Detect which cell encompasses the target text, then output its (x, y) center coordinate. 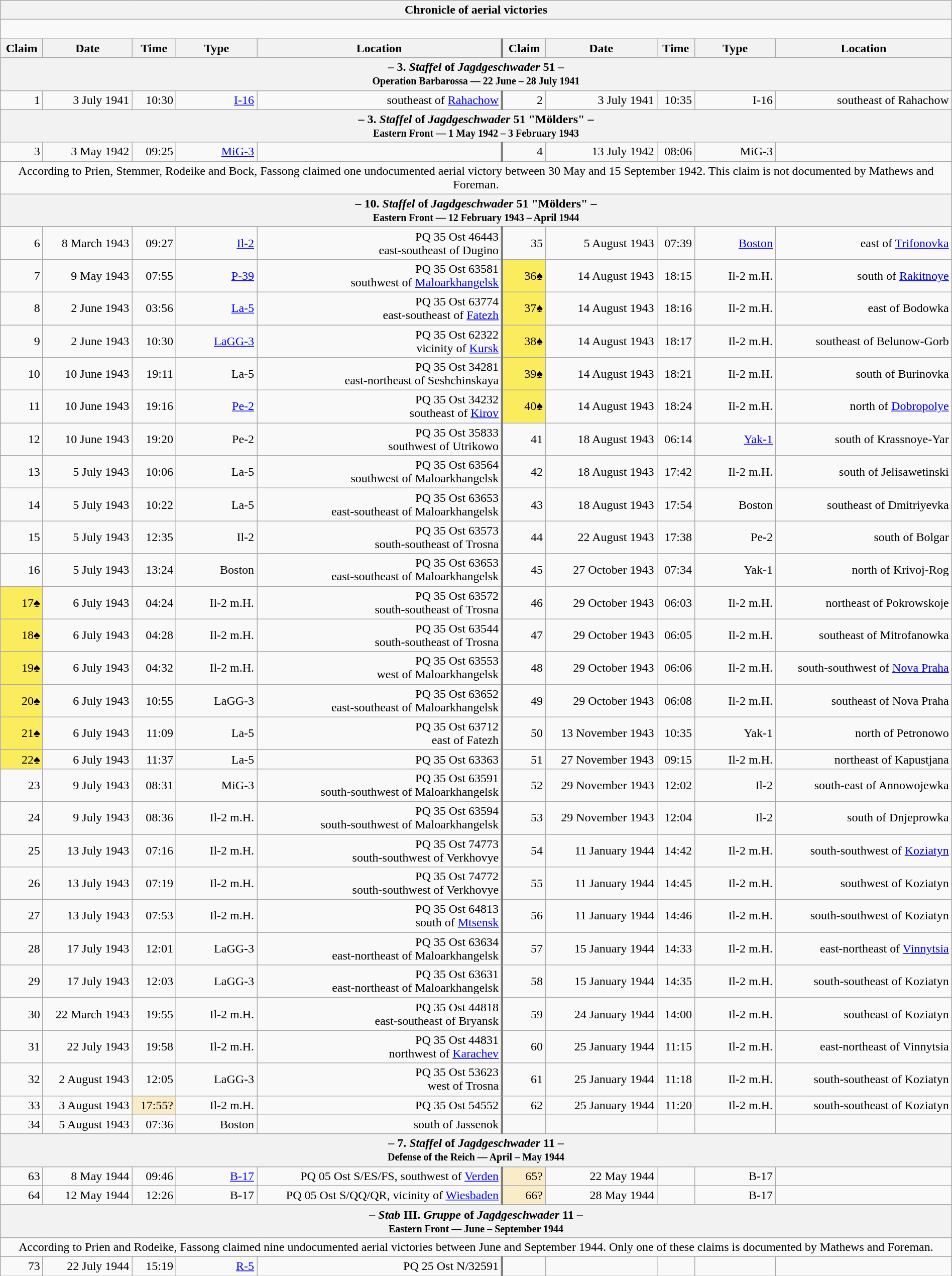
12:35 (154, 538)
46 (524, 603)
PQ 35 Ost 63573 south-southeast of Trosna (380, 538)
62 (524, 1105)
3 May 1942 (87, 152)
9 May 1943 (87, 275)
18:15 (676, 275)
22♠ (22, 759)
PQ 35 Ost 63363 (380, 759)
10:55 (154, 700)
PQ 35 Ost 53623 west of Trosna (380, 1079)
northeast of Pokrowskoje (864, 603)
12:26 (154, 1195)
42 (524, 472)
8 May 1944 (87, 1176)
18:17 (676, 341)
12:04 (676, 818)
08:36 (154, 818)
2 August 1943 (87, 1079)
56 (524, 916)
PQ 25 Ost N/32591 (380, 1266)
north of Dobropolye (864, 407)
PQ 35 Ost 63544 south-southeast of Trosna (380, 635)
03:56 (154, 308)
38♠ (524, 341)
34 (22, 1124)
40♠ (524, 407)
07:39 (676, 243)
21♠ (22, 733)
23 (22, 785)
PQ 35 Ost 34232 southeast of Kirov (380, 407)
16 (22, 570)
04:32 (154, 668)
11:18 (676, 1079)
7 (22, 275)
11 (22, 407)
southeast of Belunow-Gorb (864, 341)
55 (524, 883)
29 (22, 982)
southeast of Dmitriyevka (864, 504)
12:05 (154, 1079)
44 (524, 538)
50 (524, 733)
28 (22, 948)
– 3. Staffel of Jagdgeschwader 51 "Mölders" –Eastern Front — 1 May 1942 – 3 February 1943 (476, 126)
09:15 (676, 759)
19♠ (22, 668)
– Stab III. Gruppe of Jagdgeschwader 11 –Eastern Front — June – September 1944 (476, 1221)
12:02 (676, 785)
32 (22, 1079)
18:21 (676, 374)
14:45 (676, 883)
09:27 (154, 243)
17:55? (154, 1105)
southeast of Koziatyn (864, 1014)
PQ 35 Ost 54552 (380, 1105)
22 July 1944 (87, 1266)
19:16 (154, 407)
27 October 1943 (601, 570)
24 January 1944 (601, 1014)
64 (22, 1195)
53 (524, 818)
11:15 (676, 1047)
11:09 (154, 733)
73 (22, 1266)
12 (22, 439)
07:55 (154, 275)
15 (22, 538)
09:46 (154, 1176)
southeast of Mitrofanowka (864, 635)
19:55 (154, 1014)
14 (22, 504)
8 (22, 308)
06:08 (676, 700)
18♠ (22, 635)
4 (524, 152)
10 (22, 374)
14:33 (676, 948)
57 (524, 948)
27 (22, 916)
PQ 35 Ost 63553 west of Maloarkhangelsk (380, 668)
10:06 (154, 472)
14:35 (676, 982)
19:20 (154, 439)
36♠ (524, 275)
3 August 1943 (87, 1105)
07:53 (154, 916)
3 (22, 152)
south of Jelisawetinski (864, 472)
PQ 35 Ost 63564 southwest of Maloarkhangelsk (380, 472)
06:03 (676, 603)
60 (524, 1047)
59 (524, 1014)
61 (524, 1079)
25 (22, 850)
PQ 35 Ost 63774 east-southeast of Fatezh (380, 308)
18:24 (676, 407)
22 July 1943 (87, 1047)
south-southwest of Nova Praha (864, 668)
22 August 1943 (601, 538)
12:01 (154, 948)
07:19 (154, 883)
south of Burinovka (864, 374)
35 (524, 243)
10:22 (154, 504)
PQ 35 Ost 64813 south of Mtsensk (380, 916)
24 (22, 818)
PQ 35 Ost 62322vicinity of Kursk (380, 341)
south of Dnjeprowka (864, 818)
19:58 (154, 1047)
13 July 1942 (601, 152)
22 May 1944 (601, 1176)
06:05 (676, 635)
17:54 (676, 504)
07:36 (154, 1124)
39♠ (524, 374)
63 (22, 1176)
8 March 1943 (87, 243)
54 (524, 850)
14:00 (676, 1014)
13 November 1943 (601, 733)
27 November 1943 (601, 759)
04:28 (154, 635)
31 (22, 1047)
PQ 35 Ost 63594 south-southwest of Maloarkhangelsk (380, 818)
PQ 35 Ost 63712 east of Fatezh (380, 733)
06:06 (676, 668)
04:24 (154, 603)
PQ 35 Ost 44831 northwest of Karachev (380, 1047)
2 (524, 100)
65? (524, 1176)
09:25 (154, 152)
PQ 35 Ost 63572 south-southeast of Trosna (380, 603)
PQ 35 Ost 74773 south-southwest of Verkhovye (380, 850)
southwest of Koziatyn (864, 883)
south of Jassenok (380, 1124)
PQ 35 Ost 46443 east-southeast of Dugino (380, 243)
33 (22, 1105)
– 10. Staffel of Jagdgeschwader 51 "Mölders" –Eastern Front — 12 February 1943 – April 1944 (476, 210)
52 (524, 785)
45 (524, 570)
southeast of Nova Praha (864, 700)
11:20 (676, 1105)
north of Krivoj-Rog (864, 570)
08:31 (154, 785)
R-5 (217, 1266)
north of Petronowo (864, 733)
PQ 35 Ost 63634 east-northeast of Maloarkhangelsk (380, 948)
14:42 (676, 850)
south of Bolgar (864, 538)
south of Rakitnoye (864, 275)
PQ 35 Ost 44818 east-southeast of Bryansk (380, 1014)
PQ 35 Ost 34281 east-northeast of Seshchinskaya (380, 374)
east of Trifonovka (864, 243)
22 March 1943 (87, 1014)
south of Krassnoye-Yar (864, 439)
48 (524, 668)
17:42 (676, 472)
07:16 (154, 850)
17:38 (676, 538)
47 (524, 635)
15:19 (154, 1266)
PQ 35 Ost 63631 east-northeast of Maloarkhangelsk (380, 982)
66? (524, 1195)
south-east of Annowojewka (864, 785)
13:24 (154, 570)
northeast of Kapustjana (864, 759)
19:11 (154, 374)
28 May 1944 (601, 1195)
PQ 05 Ost S/ES/FS, southwest of Verden (380, 1176)
51 (524, 759)
58 (524, 982)
PQ 35 Ost 63591 south-southwest of Maloarkhangelsk (380, 785)
PQ 35 Ost 74772 south-southwest of Verkhovye (380, 883)
6 (22, 243)
Chronicle of aerial victories (476, 10)
11:37 (154, 759)
07:34 (676, 570)
1 (22, 100)
14:46 (676, 916)
PQ 35 Ost 63581 southwest of Maloarkhangelsk (380, 275)
18:16 (676, 308)
east of Bodowka (864, 308)
– 7. Staffel of Jagdgeschwader 11 –Defense of the Reich — April – May 1944 (476, 1150)
26 (22, 883)
P-39 (217, 275)
49 (524, 700)
08:06 (676, 152)
30 (22, 1014)
17♠ (22, 603)
PQ 35 Ost 35833 southwest of Utrikowo (380, 439)
PQ 05 Ost S/QQ/QR, vicinity of Wiesbaden (380, 1195)
12:03 (154, 982)
06:14 (676, 439)
PQ 35 Ost 63652 east-southeast of Maloarkhangelsk (380, 700)
43 (524, 504)
37♠ (524, 308)
20♠ (22, 700)
9 (22, 341)
12 May 1944 (87, 1195)
13 (22, 472)
41 (524, 439)
– 3. Staffel of Jagdgeschwader 51 –Operation Barbarossa — 22 June – 28 July 1941 (476, 74)
